Determine the [X, Y] coordinate at the center of the cell enclosing the given text.  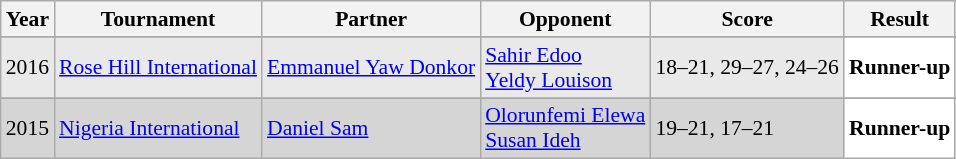
18–21, 29–27, 24–26 [747, 68]
Rose Hill International [158, 68]
Tournament [158, 19]
Sahir Edoo Yeldy Louison [565, 68]
19–21, 17–21 [747, 128]
Partner [371, 19]
Emmanuel Yaw Donkor [371, 68]
2015 [28, 128]
Result [900, 19]
Daniel Sam [371, 128]
Opponent [565, 19]
Olorunfemi Elewa Susan Ideh [565, 128]
2016 [28, 68]
Year [28, 19]
Score [747, 19]
Nigeria International [158, 128]
